For the text-containing cell, return its midpoint in [x, y] coordinate format. 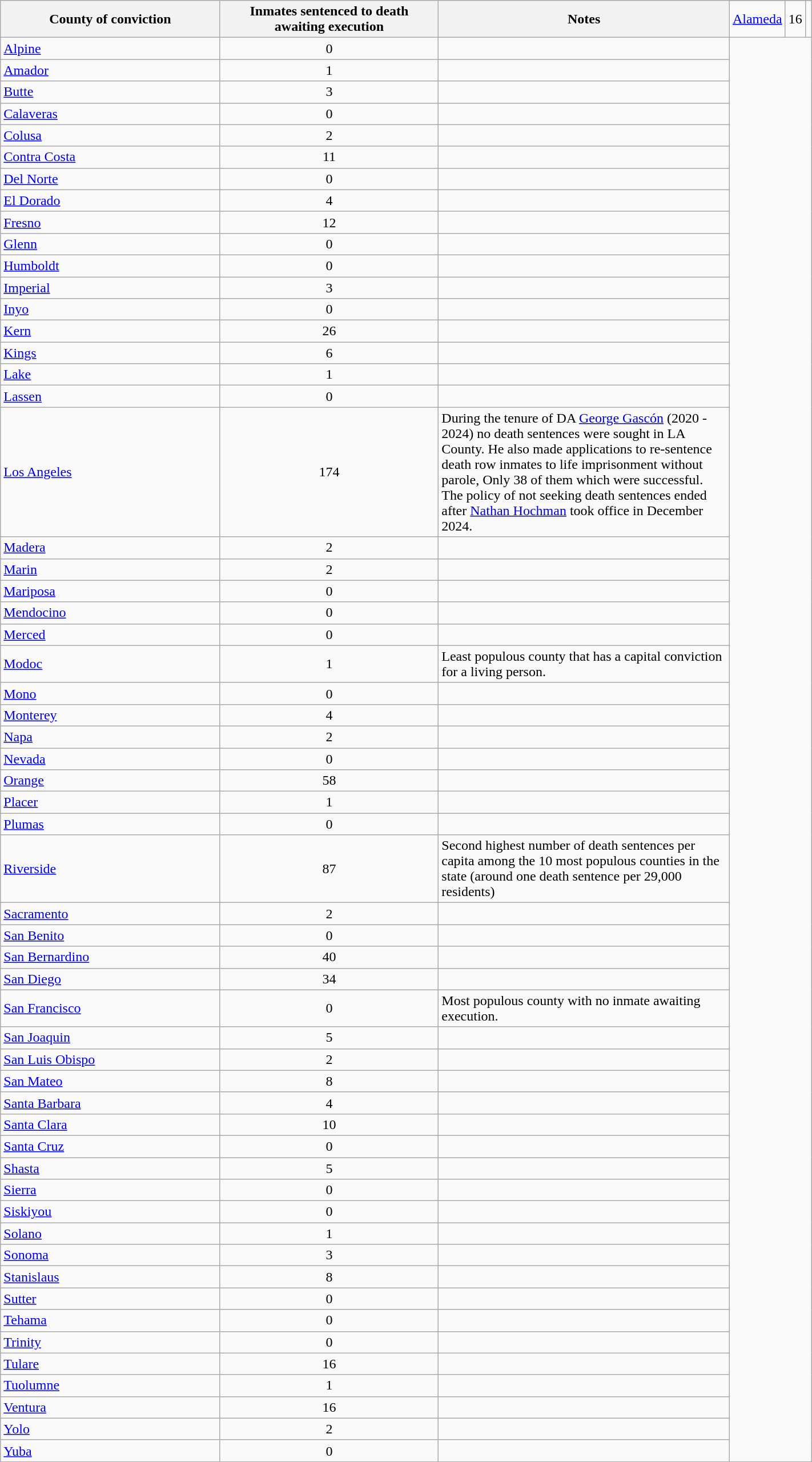
Placer [110, 802]
Modoc [110, 664]
Imperial [110, 287]
Shasta [110, 1168]
Sierra [110, 1190]
87 [329, 869]
San Luis Obispo [110, 1059]
El Dorado [110, 200]
Glenn [110, 244]
Colusa [110, 135]
Calaveras [110, 114]
Sonoma [110, 1255]
Inyo [110, 310]
Yuba [110, 1451]
11 [329, 157]
San Mateo [110, 1081]
San Diego [110, 979]
Merced [110, 634]
Kern [110, 331]
10 [329, 1124]
Stanislaus [110, 1277]
Contra Costa [110, 157]
26 [329, 331]
Santa Barbara [110, 1103]
Siskiyou [110, 1212]
12 [329, 222]
Inmates sentenced to death awaiting execution [329, 19]
Orange [110, 781]
6 [329, 353]
Madera [110, 548]
Sutter [110, 1299]
Least populous county that has a capital conviction for a living person. [584, 664]
Napa [110, 737]
Santa Clara [110, 1124]
Second highest number of death sentences per capita among the 10 most populous counties in the state (around one death sentence per 29,000 residents) [584, 869]
San Francisco [110, 1009]
Lassen [110, 396]
Alameda [757, 19]
Santa Cruz [110, 1146]
Los Angeles [110, 472]
Most populous county with no inmate awaiting execution. [584, 1009]
Riverside [110, 869]
Alpine [110, 49]
Yolo [110, 1429]
San Benito [110, 935]
58 [329, 781]
Plumas [110, 824]
Humboldt [110, 266]
Tulare [110, 1364]
Ventura [110, 1407]
40 [329, 957]
Kings [110, 353]
Amador [110, 70]
174 [329, 472]
Lake [110, 375]
San Bernardino [110, 957]
Mendocino [110, 613]
County of conviction [110, 19]
San Joaquin [110, 1038]
Mariposa [110, 591]
Monterey [110, 715]
Tehama [110, 1320]
Tuolumne [110, 1385]
Sacramento [110, 914]
Mono [110, 693]
Marin [110, 569]
Del Norte [110, 179]
Fresno [110, 222]
Solano [110, 1234]
Butte [110, 92]
Trinity [110, 1342]
Notes [584, 19]
34 [329, 979]
Nevada [110, 759]
